From the cell containing the given text, extract its center point as (x, y) coordinate. 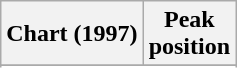
Peakposition (189, 34)
Chart (1997) (72, 34)
